For the text-containing cell, return its midpoint in [X, Y] coordinate format. 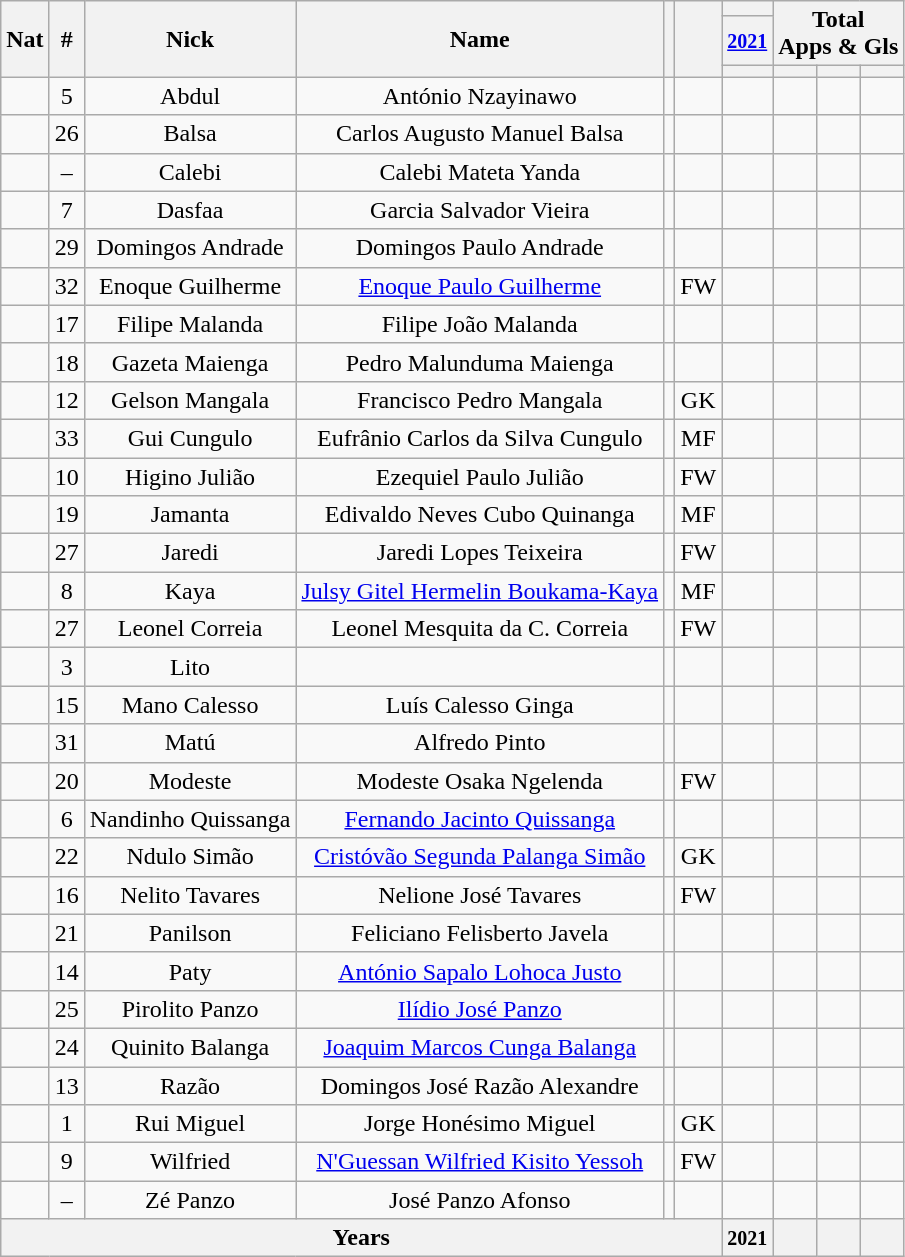
Name [480, 39]
Feliciano Felisberto Javela [480, 933]
Gui Cungulo [190, 438]
Leonel Mesquita da C. Correia [480, 629]
14 [66, 971]
Wilfried [190, 1162]
Nandinho Quissanga [190, 819]
Enoque Guilherme [190, 286]
Julsy Gitel Hermelin Boukama-Kaya [480, 591]
Gelson Mangala [190, 400]
Jorge Honésimo Miguel [480, 1124]
33 [66, 438]
Carlos Augusto Manuel Balsa [480, 134]
13 [66, 1085]
Domingos Paulo Andrade [480, 248]
32 [66, 286]
# [66, 39]
Zé Panzo [190, 1200]
8 [66, 591]
Balsa [190, 134]
31 [66, 743]
Fernando Jacinto Quissanga [480, 819]
Francisco Pedro Mangala [480, 400]
Matú [190, 743]
Leonel Correia [190, 629]
Jamanta [190, 515]
26 [66, 134]
Razão [190, 1085]
José Panzo Afonso [480, 1200]
Nick [190, 39]
Jaredi Lopes Teixeira [480, 553]
Nelito Tavares [190, 895]
Nat [25, 39]
1 [66, 1124]
22 [66, 857]
16 [66, 895]
Rui Miguel [190, 1124]
10 [66, 477]
Modeste [190, 781]
5 [66, 96]
Cristóvão Segunda Palanga Simão [480, 857]
Years [362, 1238]
3 [66, 667]
Quinito Balanga [190, 1047]
Kaya [190, 591]
Filipe Malanda [190, 324]
Nelione José Tavares [480, 895]
N'Guessan Wilfried Kisito Yessoh [480, 1162]
15 [66, 705]
18 [66, 362]
Panilson [190, 933]
Eufrânio Carlos da Silva Cungulo [480, 438]
Alfredo Pinto [480, 743]
Modeste Osaka Ngelenda [480, 781]
Pirolito Panzo [190, 1009]
Pedro Malunduma Maienga [480, 362]
Ilídio José Panzo [480, 1009]
Lito [190, 667]
29 [66, 248]
Filipe João Malanda [480, 324]
António Nzayinawo [480, 96]
7 [66, 210]
Domingos Andrade [190, 248]
TotalApps & Gls [838, 34]
Enoque Paulo Guilherme [480, 286]
Jaredi [190, 553]
Garcia Salvador Vieira [480, 210]
6 [66, 819]
12 [66, 400]
Paty [190, 971]
António Sapalo Lohoca Justo [480, 971]
Dasfaa [190, 210]
Mano Calesso [190, 705]
17 [66, 324]
Ezequiel Paulo Julião [480, 477]
19 [66, 515]
Domingos José Razão Alexandre [480, 1085]
Calebi [190, 172]
Higino Julião [190, 477]
9 [66, 1162]
21 [66, 933]
Joaquim Marcos Cunga Balanga [480, 1047]
Gazeta Maienga [190, 362]
Calebi Mateta Yanda [480, 172]
Luís Calesso Ginga [480, 705]
20 [66, 781]
Abdul [190, 96]
25 [66, 1009]
Edivaldo Neves Cubo Quinanga [480, 515]
24 [66, 1047]
Ndulo Simão [190, 857]
